Extract the (X, Y) coordinate from the center of the cell holding the provided text.  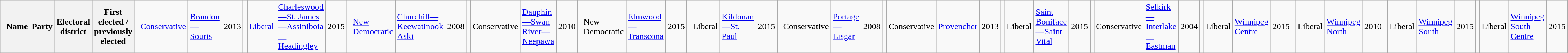
Portage—Lisgar (846, 27)
Churchill—Keewatinook Aski (420, 27)
2004 (1189, 27)
Winnipeg Centre (1252, 27)
First elected / previously elected (113, 27)
Selkirk—Interlake—Eastman (1161, 27)
Charleswood—St. James—Assiniboia—Headingley (301, 27)
Saint Boniface—Saint Vital (1051, 27)
Electoral district (73, 27)
Provencher (958, 27)
Kildonan—St. Paul (738, 27)
Brandon—Souris (205, 27)
Winnipeg South Centre (1528, 27)
Winnipeg North (1344, 27)
Winnipeg South (1435, 27)
Dauphin—Swan River—Neepawa (538, 27)
Party (42, 27)
Name (17, 27)
Elmwood—Transcona (646, 27)
